Extract the (x, y) coordinate from the center of the cell holding the provided text.  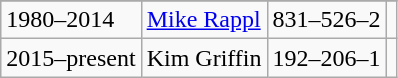
192–206–1 (326, 58)
1980–2014 (71, 20)
2015–present (71, 58)
831–526–2 (326, 20)
Mike Rappl (204, 20)
Kim Griffin (204, 58)
